Return [X, Y] of the center of cell containing provided text 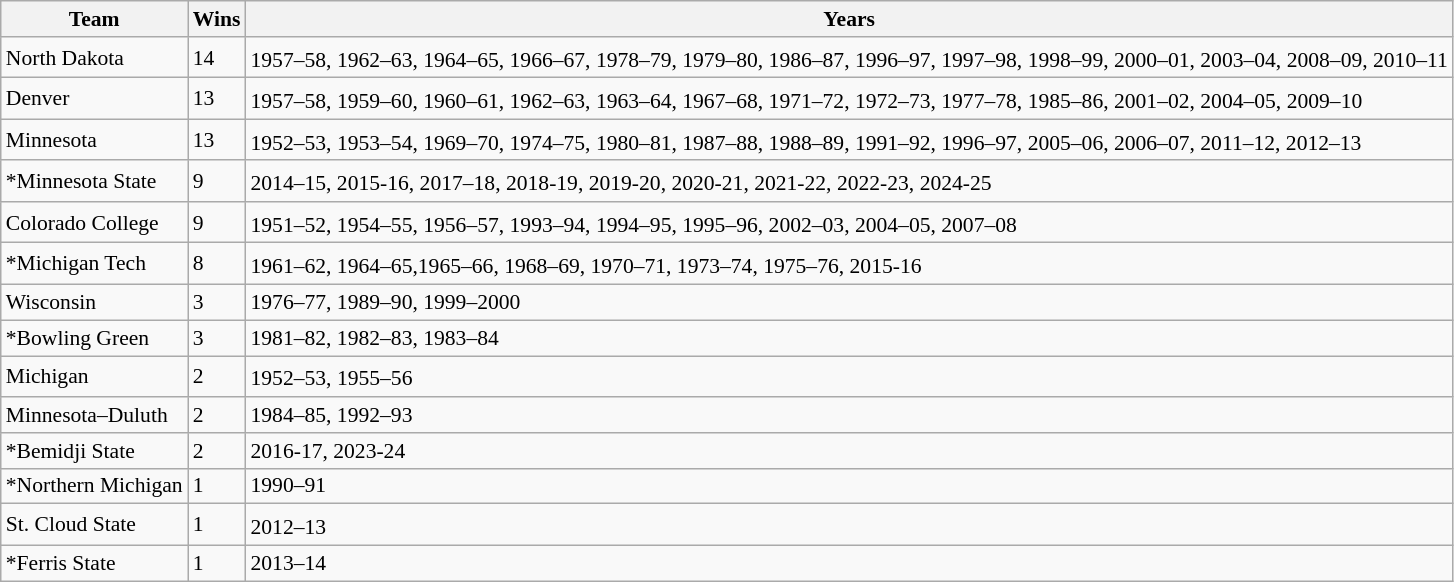
1957–58, 1959–60, 1960–61, 1962–63, 1963–64, 1967–68, 1971–72, 1972–73, 1977–78, 1985–86, 2001–02, 2004–05, 2009–10 [848, 98]
Minnesota [94, 140]
14 [217, 58]
*Northern Michigan [94, 487]
1984–85, 1992–93 [848, 415]
2014–15, 2015-16, 2017–18, 2018-19, 2019-20, 2020-21, 2021-22, 2022-23, 2024-25 [848, 182]
1961–62, 1964–65,1965–66, 1968–69, 1970–71, 1973–74, 1975–76, 2015-16 [848, 264]
1976–77, 1989–90, 1999–2000 [848, 303]
*Bowling Green [94, 338]
*Ferris State [94, 563]
1957–58, 1962–63, 1964–65, 1966–67, 1978–79, 1979–80, 1986–87, 1996–97, 1997–98, 1998–99, 2000–01, 2003–04, 2008–09, 2010–11 [848, 58]
St. Cloud State [94, 524]
1981–82, 1982–83, 1983–84 [848, 338]
1952–53, 1955–56 [848, 376]
1952–53, 1953–54, 1969–70, 1974–75, 1980–81, 1987–88, 1988–89, 1991–92, 1996–97, 2005–06, 2006–07, 2011–12, 2012–13 [848, 140]
1990–91 [848, 487]
Denver [94, 98]
2016-17, 2023-24 [848, 451]
*Michigan Tech [94, 264]
Michigan [94, 376]
Minnesota–Duluth [94, 415]
Wisconsin [94, 303]
2013–14 [848, 563]
Team [94, 19]
Wins [217, 19]
Colorado College [94, 222]
Years [848, 19]
8 [217, 264]
North Dakota [94, 58]
1951–52, 1954–55, 1956–57, 1993–94, 1994–95, 1995–96, 2002–03, 2004–05, 2007–08 [848, 222]
*Bemidji State [94, 451]
2012–13 [848, 524]
*Minnesota State [94, 182]
